From the cell containing the given text, extract its center point as [X, Y] coordinate. 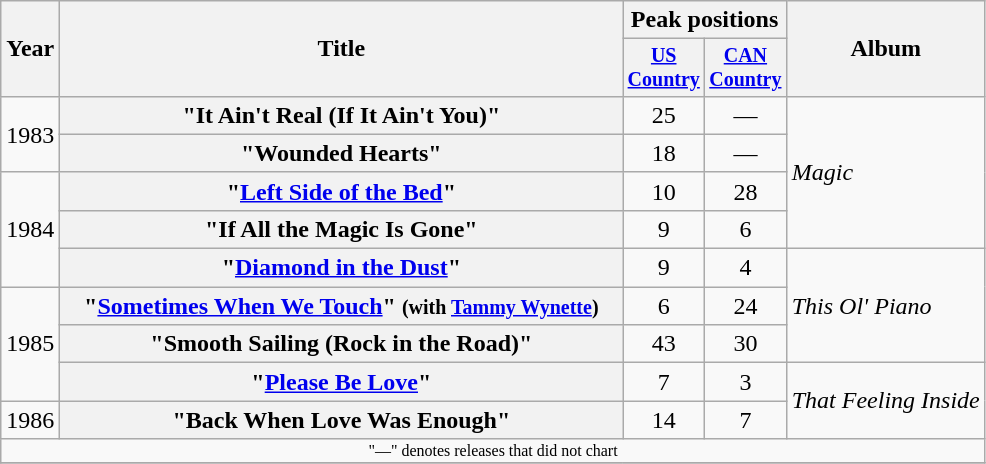
30 [746, 344]
"If All the Magic Is Gone" [342, 229]
43 [664, 344]
"Smooth Sailing (Rock in the Road)" [342, 344]
"—" denotes releases that did not chart [494, 451]
That Feeling Inside [886, 401]
1984 [30, 229]
CAN Country [746, 68]
"It Ain't Real (If It Ain't You)" [342, 115]
1985 [30, 344]
18 [664, 153]
24 [746, 306]
1986 [30, 420]
Album [886, 49]
10 [664, 191]
"Diamond in the Dust" [342, 268]
1983 [30, 134]
US Country [664, 68]
Title [342, 49]
25 [664, 115]
"Wounded Hearts" [342, 153]
This Ol' Piano [886, 306]
14 [664, 420]
Year [30, 49]
"Back When Love Was Enough" [342, 420]
Peak positions [704, 20]
"Left Side of the Bed" [342, 191]
4 [746, 268]
28 [746, 191]
"Please Be Love" [342, 382]
Magic [886, 172]
3 [746, 382]
"Sometimes When We Touch" (with Tammy Wynette) [342, 306]
